Identify which cell holds the provided text, then report its (x, y) central coordinate. 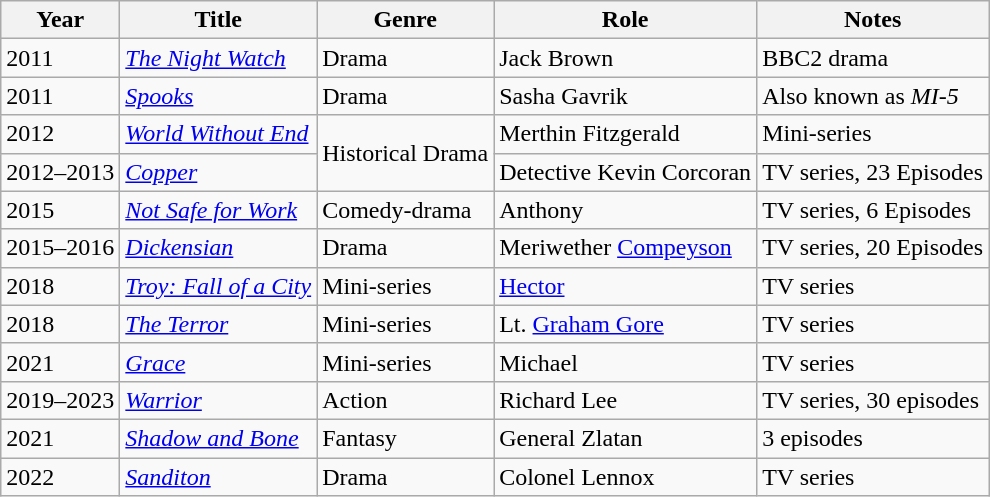
Fantasy (406, 438)
Detective Kevin Corcoran (626, 172)
Copper (218, 172)
TV series, 20 Episodes (873, 248)
Sasha Gavrik (626, 96)
TV series, 23 Episodes (873, 172)
The Terror (218, 324)
Meriwether Compeyson (626, 248)
Not Safe for Work (218, 210)
Warrior (218, 400)
Shadow and Bone (218, 438)
The Night Watch (218, 58)
Jack Brown (626, 58)
Comedy-drama (406, 210)
Merthin Fitzgerald (626, 134)
2015–2016 (60, 248)
Anthony (626, 210)
Dickensian (218, 248)
Also known as MI-5 (873, 96)
Action (406, 400)
World Without End (218, 134)
Role (626, 20)
Colonel Lennox (626, 477)
General Zlatan (626, 438)
TV series, 6 Episodes (873, 210)
BBC2 drama (873, 58)
2012 (60, 134)
2015 (60, 210)
Historical Drama (406, 153)
2022 (60, 477)
Spooks (218, 96)
Richard Lee (626, 400)
TV series, 30 episodes (873, 400)
Lt. Graham Gore (626, 324)
Grace (218, 362)
Notes (873, 20)
2019–2023 (60, 400)
Hector (626, 286)
Sanditon (218, 477)
Title (218, 20)
Year (60, 20)
Michael (626, 362)
2012–2013 (60, 172)
Genre (406, 20)
3 episodes (873, 438)
Troy: Fall of a City (218, 286)
